Output the [x, y] coordinate of the center of the cell containing the given text.  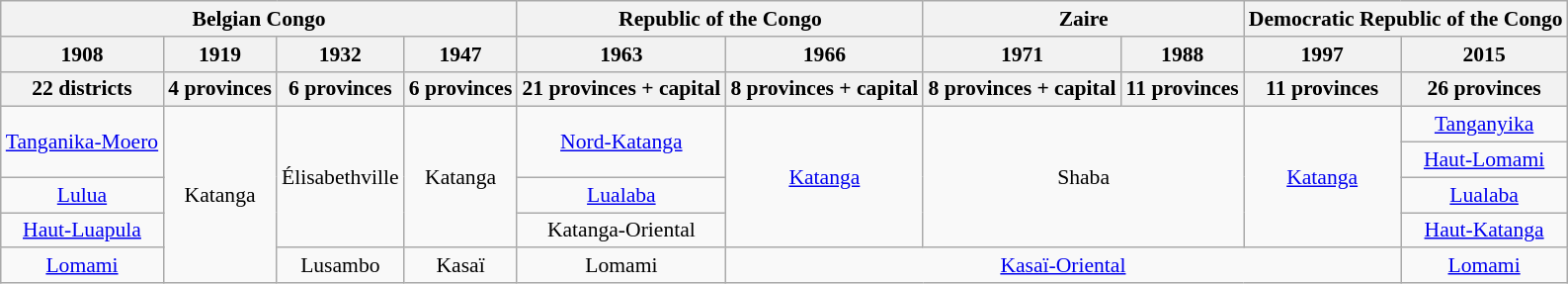
Republic of the Congo [719, 19]
1971 [1022, 54]
26 provinces [1484, 89]
Haut-Luapula [82, 231]
4 provinces [219, 89]
Haut-Lomami [1484, 160]
Shaba [1083, 177]
2015 [1484, 54]
Tanganyika [1484, 125]
Democratic Republic of the Congo [1406, 19]
Lulua [82, 195]
Nord-Katanga [620, 142]
22 districts [82, 89]
21 provinces + capital [620, 89]
1919 [219, 54]
Kasaï-Oriental [1063, 266]
1908 [82, 54]
1988 [1183, 54]
1932 [340, 54]
1947 [460, 54]
1997 [1322, 54]
Tanganika-Moero [82, 142]
1963 [620, 54]
Katanga-Oriental [620, 231]
Haut-Katanga [1484, 231]
1966 [824, 54]
Kasaï [460, 266]
Zaire [1083, 19]
Élisabethville [340, 177]
Lusambo [340, 266]
Belgian Congo [259, 19]
